Scan for the cell matching the given text and deliver its [x, y] coordinate at center. 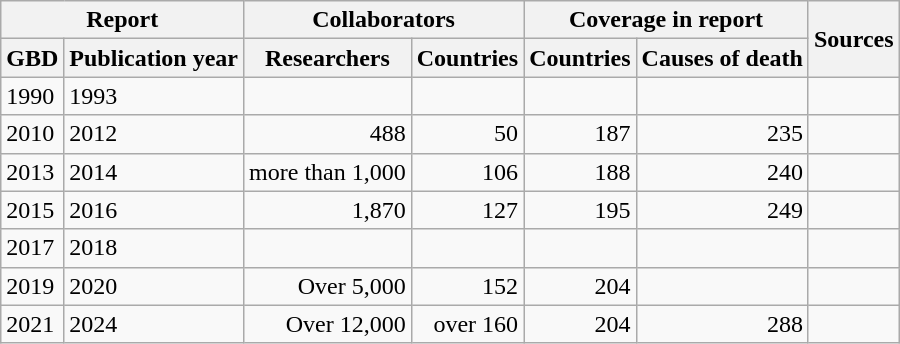
2015 [32, 210]
288 [722, 324]
1,870 [328, 210]
2020 [154, 286]
2012 [154, 134]
1993 [154, 96]
127 [467, 210]
2024 [154, 324]
Researchers [328, 58]
over 160 [467, 324]
Over 5,000 [328, 286]
Publication year [154, 58]
2017 [32, 248]
Causes of death [722, 58]
235 [722, 134]
2016 [154, 210]
249 [722, 210]
488 [328, 134]
2021 [32, 324]
2013 [32, 172]
188 [580, 172]
Collaborators [384, 20]
2018 [154, 248]
Sources [854, 39]
240 [722, 172]
187 [580, 134]
1990 [32, 96]
2010 [32, 134]
152 [467, 286]
Over 12,000 [328, 324]
2014 [154, 172]
Coverage in report [666, 20]
Report [122, 20]
more than 1,000 [328, 172]
195 [580, 210]
50 [467, 134]
106 [467, 172]
2019 [32, 286]
GBD [32, 58]
